Detect which cell encompasses the target text, then output its (X, Y) center coordinate. 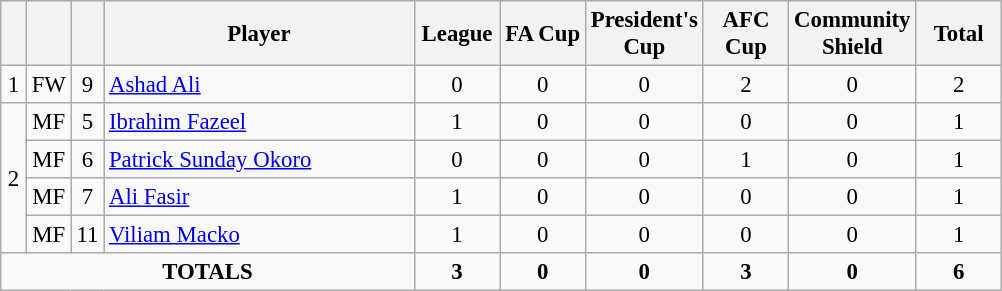
Community Shield (852, 34)
AFC Cup (746, 34)
Player (260, 34)
League (457, 34)
Viliam Macko (260, 235)
FA Cup (543, 34)
Total (959, 34)
President's Cup (644, 34)
9 (88, 85)
Ali Fasir (260, 197)
6 (88, 160)
7 (88, 197)
Ibrahim Fazeel (260, 122)
Ashad Ali (260, 85)
Patrick Sunday Okoro (260, 160)
11 (88, 235)
5 (88, 122)
FW (48, 85)
